Provide the (X, Y) coordinate of the cell's center where the given text is located.  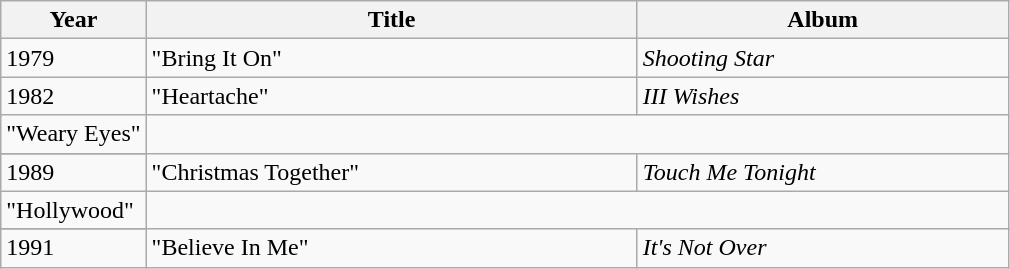
III Wishes (822, 96)
Year (74, 20)
"Christmas Together" (392, 172)
1991 (74, 248)
"Heartache" (392, 96)
1979 (74, 58)
"Bring It On" (392, 58)
Shooting Star (822, 58)
Title (392, 20)
1989 (74, 172)
It's Not Over (822, 248)
Album (822, 20)
"Hollywood" (74, 210)
"Believe In Me" (392, 248)
Touch Me Tonight (822, 172)
"Weary Eyes" (74, 134)
1982 (74, 96)
